Capture the cell that displays the provided text and extract its (X, Y) central coordinate. 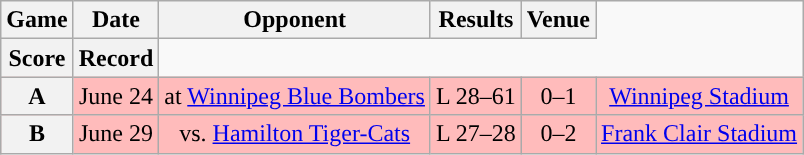
vs. Hamilton Tiger-Cats (295, 134)
B (37, 134)
Opponent (295, 20)
at Winnipeg Blue Bombers (295, 96)
Score (37, 58)
Record (116, 58)
L 27–28 (476, 134)
Frank Clair Stadium (700, 134)
June 29 (116, 134)
L 28–61 (476, 96)
Venue (558, 20)
Date (116, 20)
Game (37, 20)
0–1 (558, 96)
A (37, 96)
0–2 (558, 134)
Winnipeg Stadium (700, 96)
Results (476, 20)
June 24 (116, 96)
